Provide the [X, Y] coordinate of the cell's center where the given text is located.  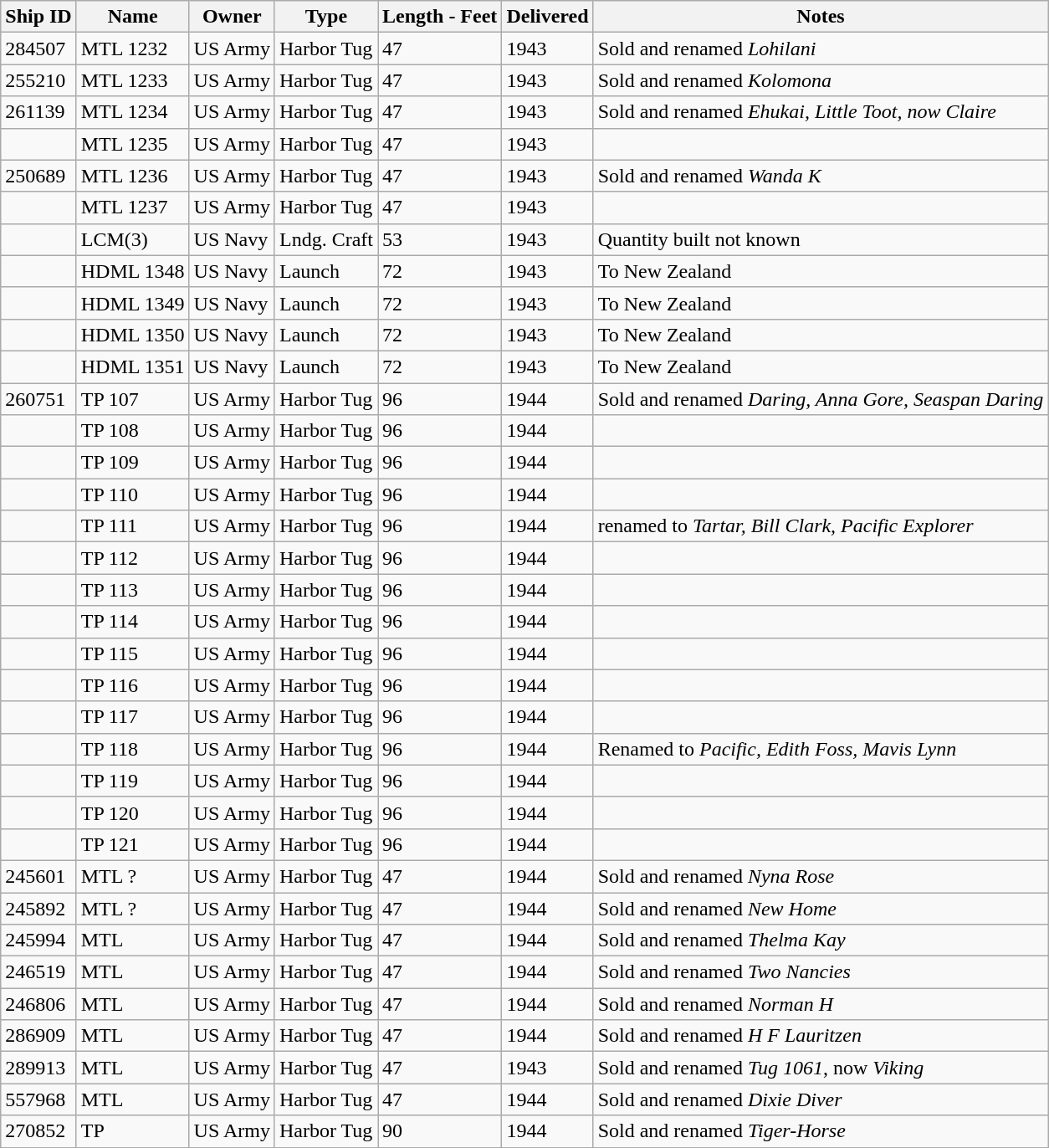
Sold and renamed Tiger-Horse [821, 1131]
MTL 1235 [132, 144]
Renamed to Pacific, Edith Foss, Mavis Lynn [821, 749]
TP 107 [132, 399]
270852 [38, 1131]
MTL 1234 [132, 112]
MTL 1232 [132, 49]
261139 [38, 112]
245601 [38, 876]
TP 112 [132, 558]
TP 113 [132, 590]
Sold and renamed Dixie Diver [821, 1099]
Sold and renamed Thelma Kay [821, 940]
renamed to Tartar, Bill Clark, Pacific Explorer [821, 526]
TP 108 [132, 431]
Sold and renamed Two Nancies [821, 972]
MTL 1233 [132, 80]
HDML 1351 [132, 366]
HDML 1350 [132, 335]
246519 [38, 972]
Name [132, 17]
MTL 1237 [132, 208]
Delivered [547, 17]
90 [440, 1131]
Quantity built not known [821, 239]
TP 121 [132, 844]
TP 109 [132, 463]
246806 [38, 1004]
Type [326, 17]
TP 117 [132, 717]
260751 [38, 399]
Sold and renamed Lohilani [821, 49]
Ship ID [38, 17]
Notes [821, 17]
Owner [232, 17]
TP 114 [132, 622]
245994 [38, 940]
Sold and renamed Nyna Rose [821, 876]
Sold and renamed New Home [821, 908]
53 [440, 239]
LCM(3) [132, 239]
TP [132, 1131]
Sold and renamed Kolomona [821, 80]
TP 111 [132, 526]
Sold and renamed Wanda K [821, 176]
250689 [38, 176]
Length - Feet [440, 17]
TP 116 [132, 685]
289913 [38, 1068]
TP 110 [132, 495]
245892 [38, 908]
TP 119 [132, 781]
Sold and renamed Norman H [821, 1004]
TP 120 [132, 812]
TP 118 [132, 749]
Sold and renamed H F Lauritzen [821, 1036]
Sold and renamed Daring, Anna Gore, Seaspan Daring [821, 399]
Lndg. Craft [326, 239]
557968 [38, 1099]
286909 [38, 1036]
HDML 1349 [132, 303]
Sold and renamed Ehukai, Little Toot, now Claire [821, 112]
HDML 1348 [132, 271]
MTL 1236 [132, 176]
Sold and renamed Tug 1061, now Viking [821, 1068]
284507 [38, 49]
255210 [38, 80]
TP 115 [132, 653]
